Determine the (x, y) coordinate at the center of the cell enclosing the given text.  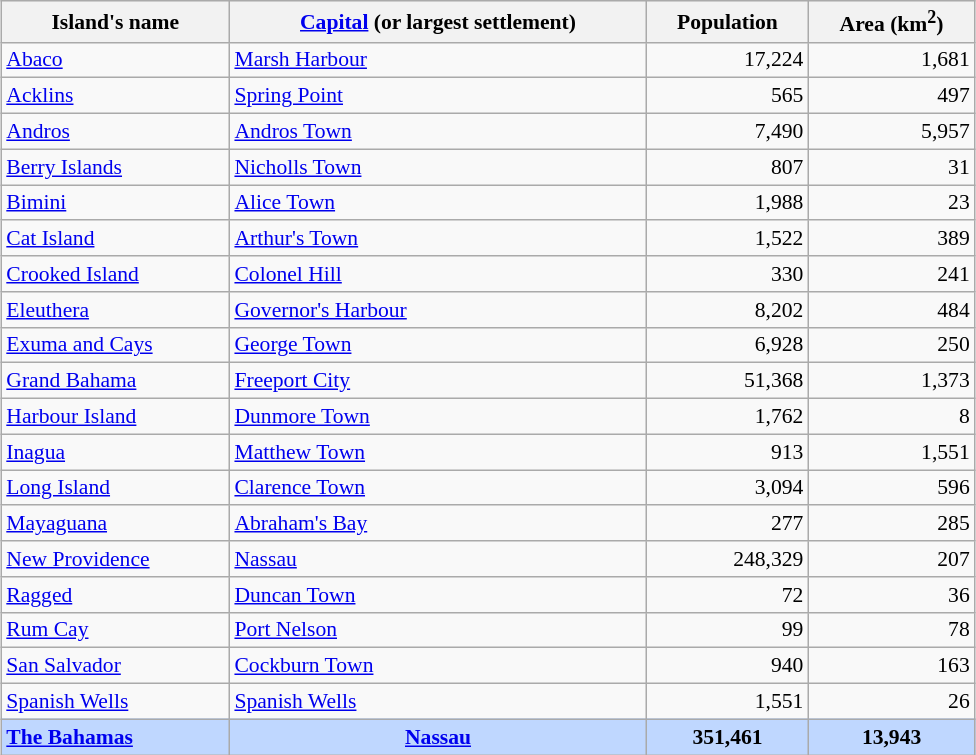
78 (891, 630)
Mayaguana (115, 523)
26 (891, 701)
3,094 (728, 488)
Arthur's Town (438, 238)
Marsh Harbour (438, 60)
330 (728, 274)
Matthew Town (438, 452)
Area (km2) (891, 22)
248,329 (728, 559)
285 (891, 523)
913 (728, 452)
484 (891, 309)
Island's name (115, 22)
Berry Islands (115, 167)
51,368 (728, 381)
Cockburn Town (438, 666)
Dunmore Town (438, 416)
Long Island (115, 488)
Alice Town (438, 203)
7,490 (728, 131)
Eleuthera (115, 309)
389 (891, 238)
New Providence (115, 559)
1,373 (891, 381)
San Salvador (115, 666)
807 (728, 167)
Grand Bahama (115, 381)
Port Nelson (438, 630)
1,988 (728, 203)
497 (891, 96)
Nicholls Town (438, 167)
Abaco (115, 60)
Rum Cay (115, 630)
8 (891, 416)
Bimini (115, 203)
277 (728, 523)
Abraham's Bay (438, 523)
36 (891, 594)
23 (891, 203)
Cat Island (115, 238)
241 (891, 274)
17,224 (728, 60)
Population (728, 22)
72 (728, 594)
250 (891, 345)
13,943 (891, 737)
Spring Point (438, 96)
940 (728, 666)
207 (891, 559)
596 (891, 488)
Ragged (115, 594)
George Town (438, 345)
Freeport City (438, 381)
The Bahamas (115, 737)
6,928 (728, 345)
Harbour Island (115, 416)
Clarence Town (438, 488)
Duncan Town (438, 594)
8,202 (728, 309)
Governor's Harbour (438, 309)
Andros (115, 131)
Exuma and Cays (115, 345)
163 (891, 666)
1,522 (728, 238)
5,957 (891, 131)
1,762 (728, 416)
31 (891, 167)
Andros Town (438, 131)
565 (728, 96)
Inagua (115, 452)
Capital (or largest settlement) (438, 22)
99 (728, 630)
Acklins (115, 96)
351,461 (728, 737)
1,681 (891, 60)
Crooked Island (115, 274)
Colonel Hill (438, 274)
